Find where the given text appears and provide that cell's center as [X, Y] coordinate. 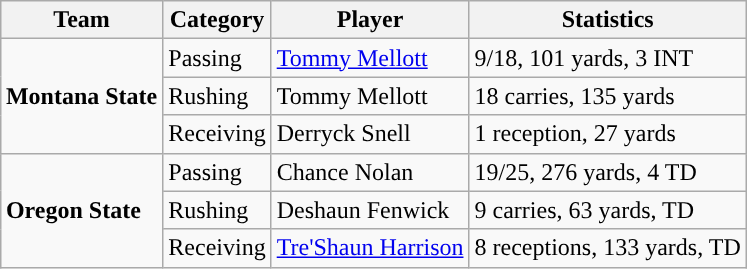
1 reception, 27 yards [608, 134]
19/25, 276 yards, 4 TD [608, 172]
9/18, 101 yards, 3 INT [608, 58]
Team [81, 20]
Chance Nolan [370, 172]
Player [370, 20]
9 carries, 63 yards, TD [608, 210]
Deshaun Fenwick [370, 210]
Statistics [608, 20]
18 carries, 135 yards [608, 96]
Category [217, 20]
Montana State [81, 96]
Tre'Shaun Harrison [370, 248]
8 receptions, 133 yards, TD [608, 248]
Oregon State [81, 210]
Derryck Snell [370, 134]
